Find where the given text appears and provide that cell's center as (x, y) coordinate. 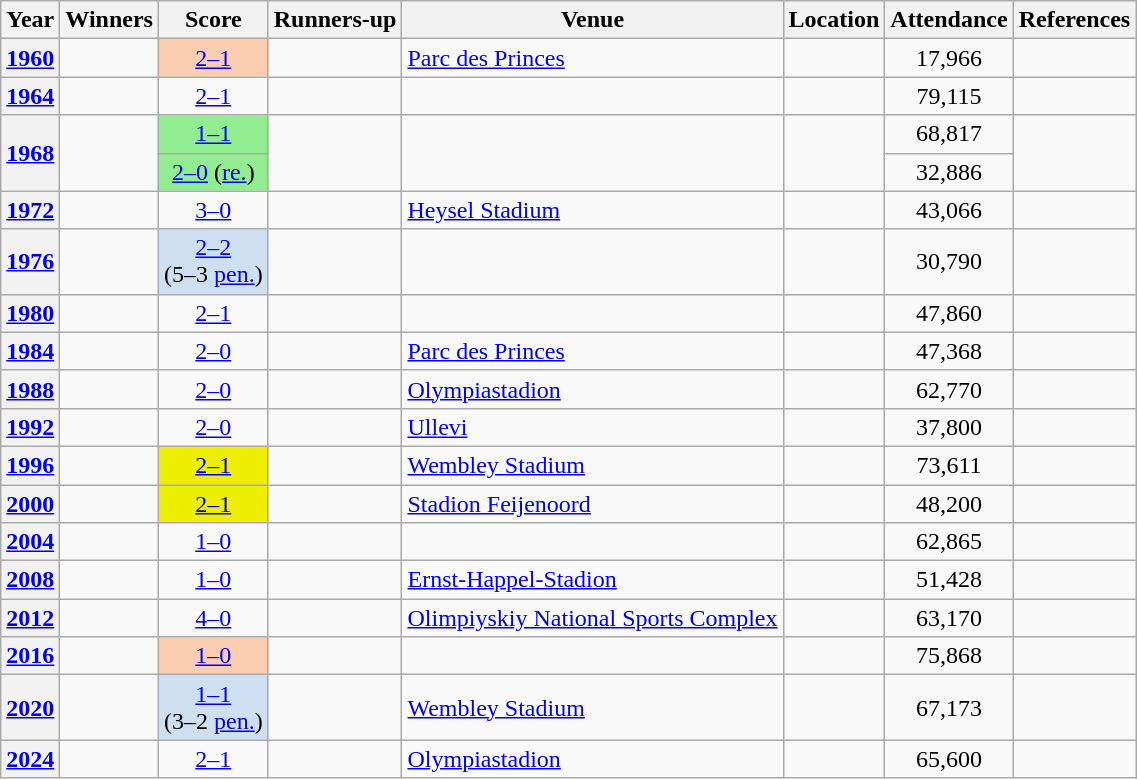
Winners (110, 20)
43,066 (949, 210)
1992 (30, 427)
1–1 (3–2 pen.) (213, 708)
62,865 (949, 542)
Runners-up (335, 20)
1972 (30, 210)
Ernst-Happel-Stadion (592, 580)
1964 (30, 96)
References (1074, 20)
47,368 (949, 351)
2008 (30, 580)
2020 (30, 708)
4–0 (213, 618)
1984 (30, 351)
1980 (30, 313)
Location (834, 20)
Ullevi (592, 427)
Year (30, 20)
1988 (30, 389)
48,200 (949, 503)
3–0 (213, 210)
1960 (30, 58)
2–0 (re.) (213, 172)
1976 (30, 262)
32,886 (949, 172)
30,790 (949, 262)
2–2 (5–3 pen.) (213, 262)
75,868 (949, 656)
1–1 (213, 134)
47,860 (949, 313)
2016 (30, 656)
2000 (30, 503)
37,800 (949, 427)
17,966 (949, 58)
63,170 (949, 618)
Olimpiyskiy National Sports Complex (592, 618)
Heysel Stadium (592, 210)
Venue (592, 20)
79,115 (949, 96)
51,428 (949, 580)
2024 (30, 759)
2012 (30, 618)
62,770 (949, 389)
1996 (30, 465)
73,611 (949, 465)
2004 (30, 542)
Score (213, 20)
Stadion Feijenoord (592, 503)
68,817 (949, 134)
67,173 (949, 708)
Attendance (949, 20)
1968 (30, 153)
65,600 (949, 759)
